Return the (x, y) coordinate for the center point of the cell that contains the specified text.  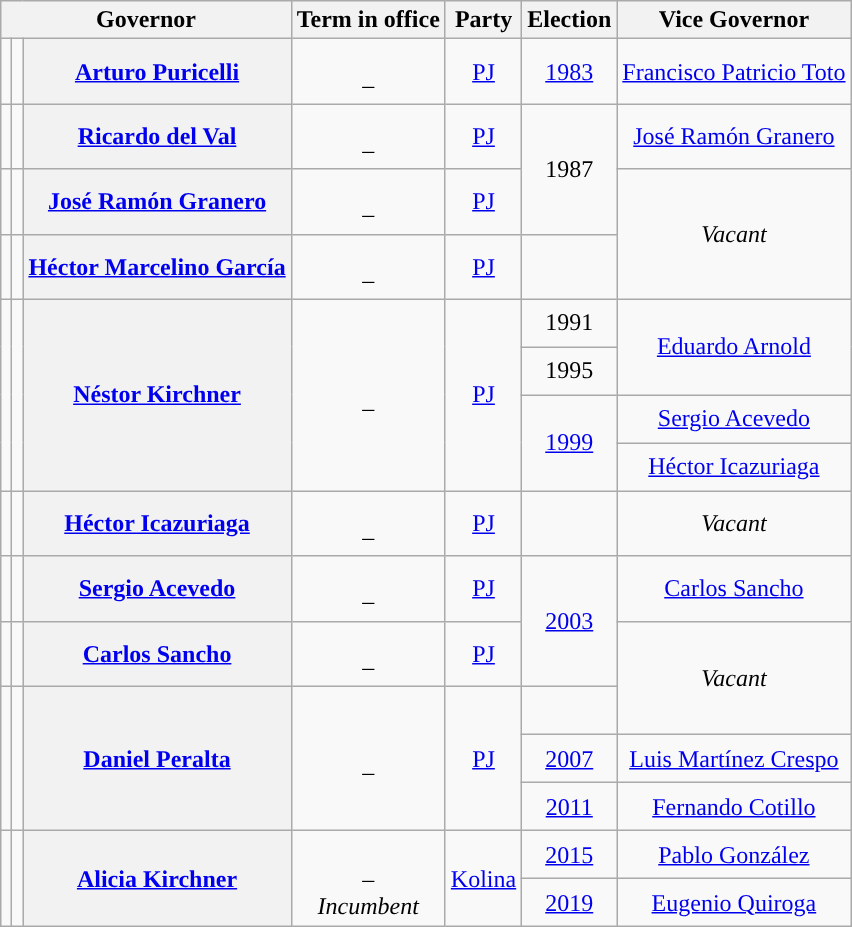
Eugenio Quiroga (734, 902)
Daniel Peralta (157, 758)
Héctor Marcelino García (157, 266)
2011 (570, 806)
1991 (570, 323)
2015 (570, 854)
Party (483, 20)
Election (570, 20)
Term in office (368, 20)
1995 (570, 371)
Kolina (483, 878)
Pablo González (734, 854)
1983 (570, 72)
Fernando Cotillo (734, 806)
1987 (570, 169)
2003 (570, 621)
Eduardo Arnold (734, 347)
Governor (146, 20)
Néstor Kirchner (157, 395)
Francisco Patricio Toto (734, 72)
Arturo Puricelli (157, 72)
Luis Martínez Crespo (734, 758)
–Incumbent (368, 878)
2019 (570, 902)
Alicia Kirchner (157, 878)
Vice Governor (734, 20)
Ricardo del Val (157, 136)
1999 (570, 443)
2007 (570, 758)
